Output the [X, Y] coordinate of the center of the cell containing the given text.  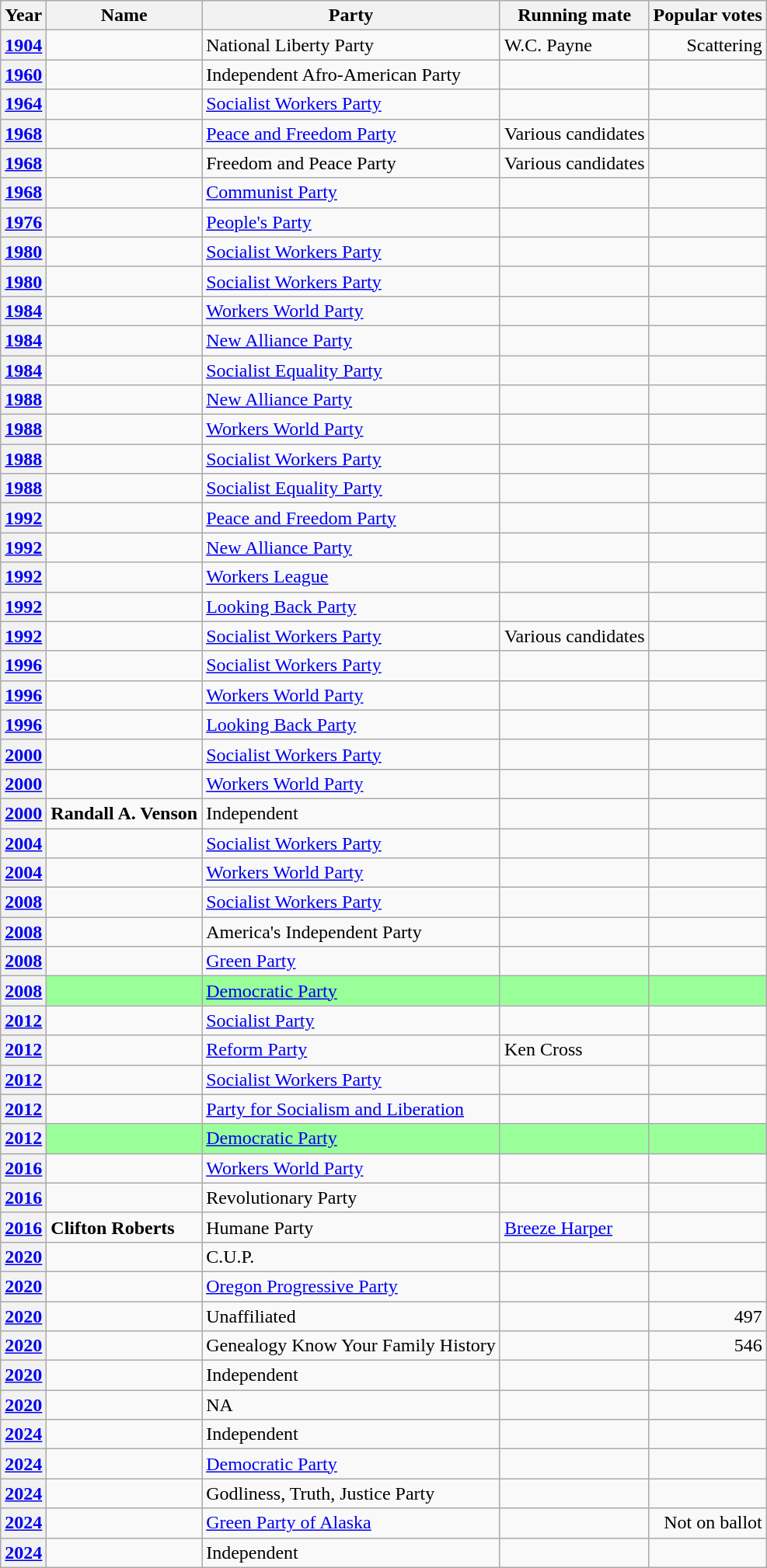
Popular votes [707, 16]
Party for Socialism and Liberation [351, 1109]
Randall A. Venson [124, 813]
Green Party of Alaska [351, 1523]
America's Independent Party [351, 932]
Year [23, 16]
NA [351, 1405]
Ken Cross [574, 1050]
Breeze Harper [574, 1227]
Not on ballot [707, 1523]
Reform Party [351, 1050]
Unaffiliated [351, 1316]
Freedom and Peace Party [351, 163]
Independent Afro-American Party [351, 75]
Scattering [707, 45]
1960 [23, 75]
Party [351, 16]
Genealogy Know Your Family History [351, 1346]
1964 [23, 104]
Humane Party [351, 1227]
1976 [23, 222]
546 [707, 1346]
W.C. Payne [574, 45]
Godliness, Truth, Justice Party [351, 1493]
497 [707, 1316]
Communist Party [351, 193]
Name [124, 16]
Revolutionary Party [351, 1198]
Clifton Roberts [124, 1227]
Socialist Party [351, 1020]
1904 [23, 45]
C.U.P. [351, 1257]
Workers League [351, 577]
Running mate [574, 16]
National Liberty Party [351, 45]
Oregon Progressive Party [351, 1286]
Green Party [351, 961]
People's Party [351, 222]
